Search for the cell housing the specified text and yield its (X, Y) center coordinate. 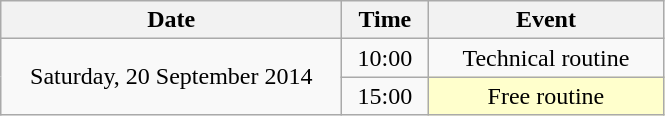
Free routine (546, 96)
Date (172, 20)
Saturday, 20 September 2014 (172, 77)
10:00 (385, 58)
Time (385, 20)
15:00 (385, 96)
Technical routine (546, 58)
Event (546, 20)
